Pinpoint the cell where the given text exists, returning its (X, Y) midpoint coordinate. 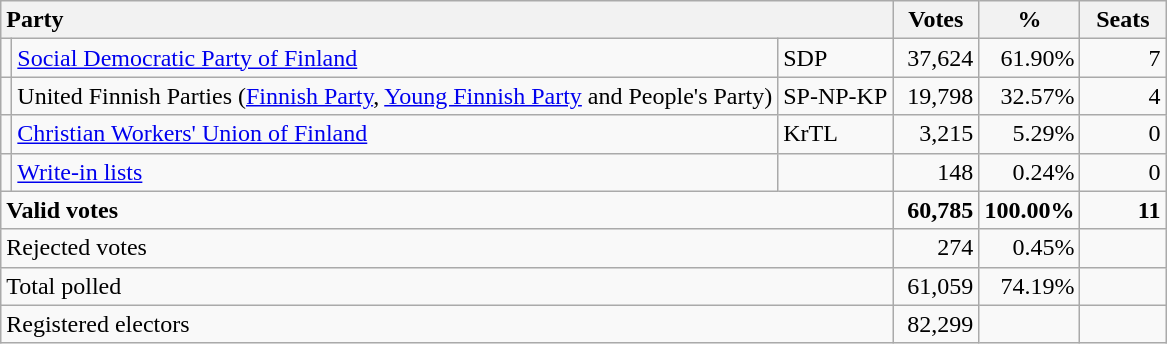
74.19% (1030, 286)
Write-in lists (395, 172)
148 (936, 172)
274 (936, 248)
61.90% (1030, 58)
32.57% (1030, 96)
100.00% (1030, 210)
SDP (836, 58)
0.24% (1030, 172)
61,059 (936, 286)
SP-NP-KP (836, 96)
3,215 (936, 134)
Rejected votes (447, 248)
60,785 (936, 210)
KrTL (836, 134)
% (1030, 20)
Votes (936, 20)
Party (447, 20)
37,624 (936, 58)
7 (1123, 58)
Registered electors (447, 324)
Social Democratic Party of Finland (395, 58)
Christian Workers' Union of Finland (395, 134)
11 (1123, 210)
Total polled (447, 286)
Valid votes (447, 210)
82,299 (936, 324)
4 (1123, 96)
0.45% (1030, 248)
United Finnish Parties (Finnish Party, Young Finnish Party and People's Party) (395, 96)
5.29% (1030, 134)
Seats (1123, 20)
19,798 (936, 96)
